Output the [X, Y] coordinate of the center of the cell containing the given text.  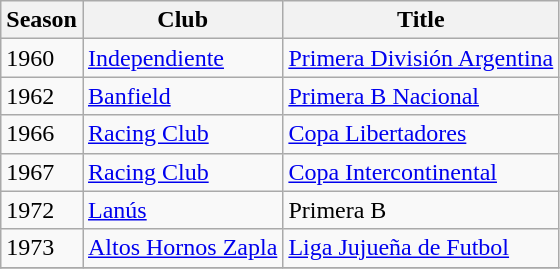
Liga Jujueña de Futbol [421, 248]
Season [42, 20]
1967 [42, 172]
Independiente [182, 58]
1962 [42, 96]
1960 [42, 58]
Primera División Argentina [421, 58]
Lanús [182, 210]
Copa Libertadores [421, 134]
Club [182, 20]
Banfield [182, 96]
1972 [42, 210]
1973 [42, 248]
Altos Hornos Zapla [182, 248]
1966 [42, 134]
Primera B Nacional [421, 96]
Primera B [421, 210]
Copa Intercontinental [421, 172]
Title [421, 20]
